For the text-containing cell, return its midpoint in (x, y) coordinate format. 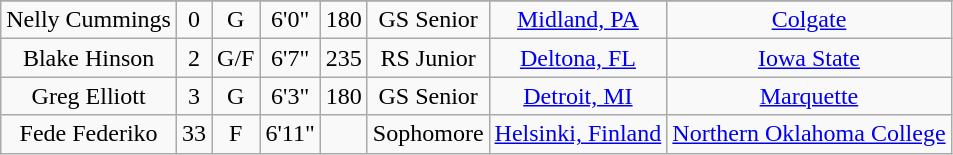
Fede Federiko (89, 134)
Midland, PA (578, 20)
6'11" (290, 134)
Northern Oklahoma College (809, 134)
Greg Elliott (89, 96)
Nelly Cummings (89, 20)
Sophomore (428, 134)
G/F (236, 58)
Iowa State (809, 58)
Blake Hinson (89, 58)
235 (344, 58)
RS Junior (428, 58)
0 (194, 20)
Deltona, FL (578, 58)
6'0" (290, 20)
Marquette (809, 96)
F (236, 134)
6'7" (290, 58)
Detroit, MI (578, 96)
33 (194, 134)
Helsinki, Finland (578, 134)
3 (194, 96)
Colgate (809, 20)
2 (194, 58)
6'3" (290, 96)
